Provide the [x, y] coordinate of the cell's center where the given text is located.  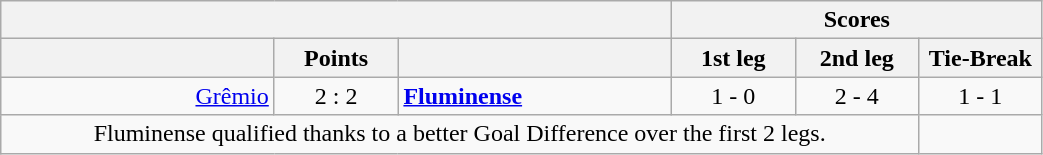
2 : 2 [336, 96]
Scores [856, 20]
1 - 0 [733, 96]
Points [336, 58]
2nd leg [857, 58]
Tie-Break [981, 58]
1 - 1 [981, 96]
Fluminense qualified thanks to a better Goal Difference over the first 2 legs. [460, 134]
Fluminense [535, 96]
2 - 4 [857, 96]
Grêmio [138, 96]
1st leg [733, 58]
